Provide the [X, Y] coordinate of the cell's center where the given text is located.  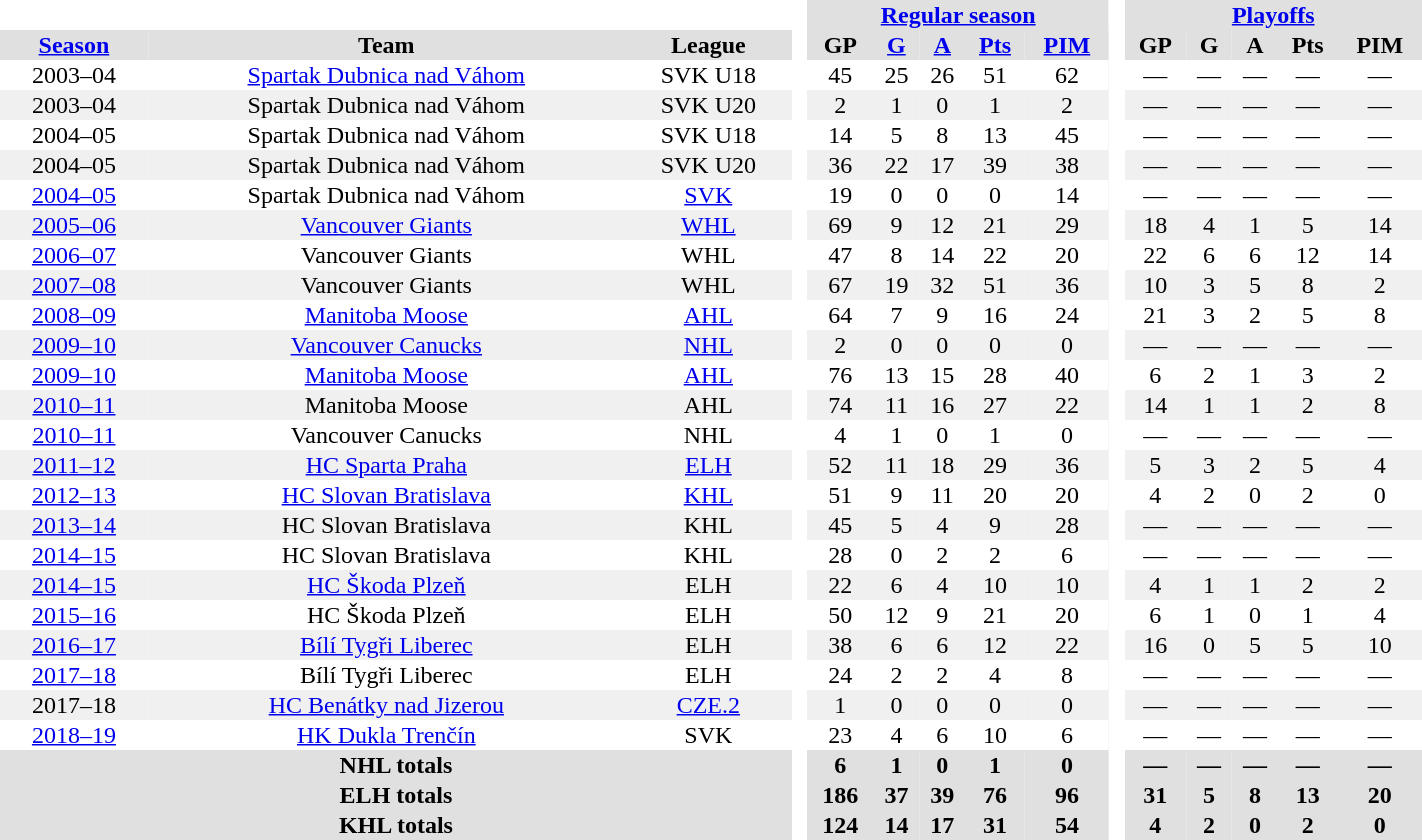
Playoffs [1273, 15]
2016–17 [74, 645]
CZE.2 [708, 705]
HC Sparta Praha [386, 465]
25 [896, 75]
HK Dukla Trenčín [386, 735]
23 [840, 735]
64 [840, 315]
96 [1067, 795]
40 [1067, 375]
2005–06 [74, 225]
52 [840, 465]
74 [840, 405]
2018–19 [74, 735]
2013–14 [74, 525]
NHL totals [396, 765]
67 [840, 285]
2006–07 [74, 255]
124 [840, 825]
26 [942, 75]
2015–16 [74, 615]
Regular season [958, 15]
62 [1067, 75]
2008–09 [74, 315]
69 [840, 225]
54 [1067, 825]
27 [994, 405]
2011–12 [74, 465]
2012–13 [74, 495]
KHL totals [396, 825]
32 [942, 285]
47 [840, 255]
37 [896, 795]
186 [840, 795]
ELH totals [396, 795]
Season [74, 45]
HC Benátky nad Jizerou [386, 705]
15 [942, 375]
2007–08 [74, 285]
Team [386, 45]
League [708, 45]
50 [840, 615]
7 [896, 315]
